Search for the cell housing the specified text and yield its [X, Y] center coordinate. 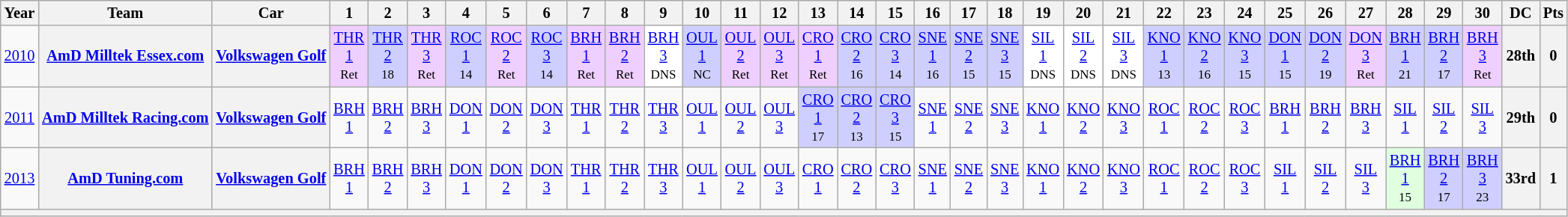
15 [895, 13]
SIL2DNS [1083, 56]
DON115 [1285, 56]
4 [466, 13]
KNO113 [1164, 56]
BRH3Ret [1483, 56]
ROC314 [547, 56]
CRO1Ret [818, 56]
17 [969, 13]
BRH323 [1483, 178]
18 [1005, 13]
KNO315 [1244, 56]
THR1Ret [349, 56]
Year [19, 13]
CRO314 [895, 56]
8 [625, 13]
2010 [19, 56]
OUL2Ret [741, 56]
21 [1124, 13]
23 [1205, 13]
2011 [19, 117]
2 [388, 13]
BRH2Ret [625, 56]
33rd [1521, 178]
BRH121 [1405, 56]
OUL3Ret [779, 56]
11 [741, 13]
AmD Milltek Racing.com [125, 117]
CRO1 [818, 178]
27 [1366, 13]
Pts [1554, 13]
BRH1Ret [586, 56]
DON219 [1325, 56]
19 [1043, 13]
28 [1405, 13]
20 [1083, 13]
THR218 [388, 56]
5 [506, 13]
14 [857, 13]
SIL1DNS [1043, 56]
CRO117 [818, 117]
KNO216 [1205, 56]
CRO216 [857, 56]
CRO2 [857, 178]
THR3Ret [426, 56]
6 [547, 13]
29th [1521, 117]
26 [1325, 13]
ROC114 [466, 56]
AmD Tuning.com [125, 178]
SNE116 [933, 56]
9 [664, 13]
13 [818, 13]
28th [1521, 56]
22 [1164, 13]
30 [1483, 13]
AmD Milltek Essex.com [125, 56]
DC [1521, 13]
SIL3DNS [1124, 56]
2013 [19, 178]
CRO315 [895, 117]
25 [1285, 13]
7 [586, 13]
SNE315 [1005, 56]
16 [933, 13]
BRH3DNS [664, 56]
CRO3 [895, 178]
3 [426, 13]
BRH115 [1405, 178]
ROC2Ret [506, 56]
10 [702, 13]
12 [779, 13]
SNE215 [969, 56]
Team [125, 13]
29 [1444, 13]
24 [1244, 13]
OUL1NC [702, 56]
Car [271, 13]
CRO213 [857, 117]
DON3Ret [1366, 56]
